Return the [x, y] coordinate for the center point of the cell that contains the specified text.  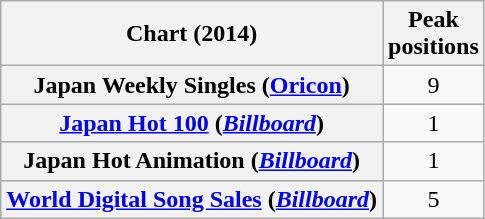
Japan Weekly Singles (Oricon) [192, 85]
Peakpositions [434, 34]
Chart (2014) [192, 34]
Japan Hot Animation (Billboard) [192, 161]
Japan Hot 100 (Billboard) [192, 123]
World Digital Song Sales (Billboard) [192, 199]
5 [434, 199]
9 [434, 85]
